Provide the [X, Y] coordinate of the cell's center where the given text is located.  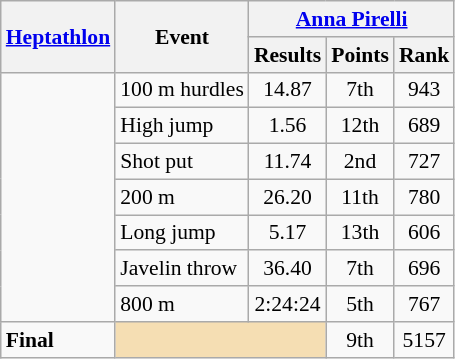
Final [58, 340]
696 [424, 269]
Points [360, 55]
Javelin throw [182, 269]
11th [360, 197]
Anna Pirelli [352, 19]
2nd [360, 162]
26.20 [288, 197]
5157 [424, 340]
943 [424, 90]
14.87 [288, 90]
5th [360, 304]
800 m [182, 304]
100 m hurdles [182, 90]
Rank [424, 55]
780 [424, 197]
36.40 [288, 269]
767 [424, 304]
5.17 [288, 233]
727 [424, 162]
Shot put [182, 162]
13th [360, 233]
11.74 [288, 162]
Long jump [182, 233]
12th [360, 126]
9th [360, 340]
689 [424, 126]
1.56 [288, 126]
Results [288, 55]
Heptathlon [58, 36]
200 m [182, 197]
2:24:24 [288, 304]
High jump [182, 126]
606 [424, 233]
Event [182, 36]
